Find where the given text appears and provide that cell's center as (x, y) coordinate. 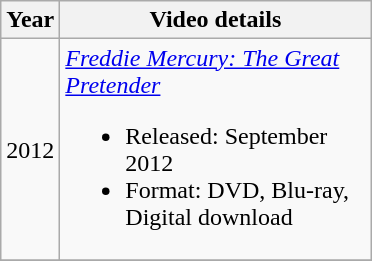
Video details (216, 20)
Freddie Mercury: The Great PretenderReleased: September 2012Format: DVD, Blu-ray, Digital download (216, 150)
2012 (30, 150)
Year (30, 20)
